Output the [X, Y] coordinate of the center of the cell containing the given text.  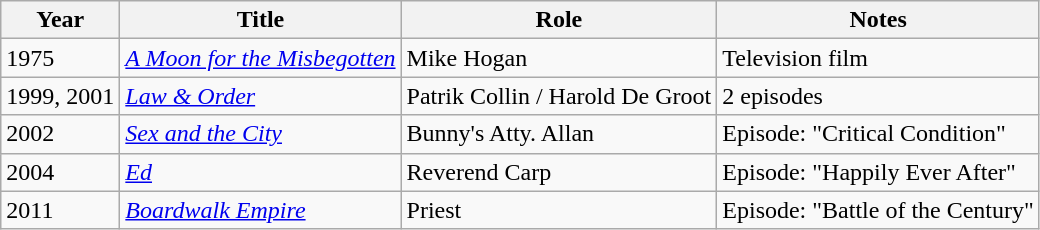
Television film [878, 58]
1975 [60, 58]
Priest [559, 210]
Reverend Carp [559, 172]
Notes [878, 20]
1999, 2001 [60, 96]
Episode: "Battle of the Century" [878, 210]
Ed [260, 172]
Law & Order [260, 96]
Year [60, 20]
Sex and the City [260, 134]
Title [260, 20]
Patrik Collin / Harold De Groot [559, 96]
Mike Hogan [559, 58]
2 episodes [878, 96]
Episode: "Happily Ever After" [878, 172]
Bunny's Atty. Allan [559, 134]
2002 [60, 134]
2011 [60, 210]
Role [559, 20]
Episode: "Critical Condition" [878, 134]
A Moon for the Misbegotten [260, 58]
Boardwalk Empire [260, 210]
2004 [60, 172]
